Return the [X, Y] coordinate for the center point of the cell that contains the specified text.  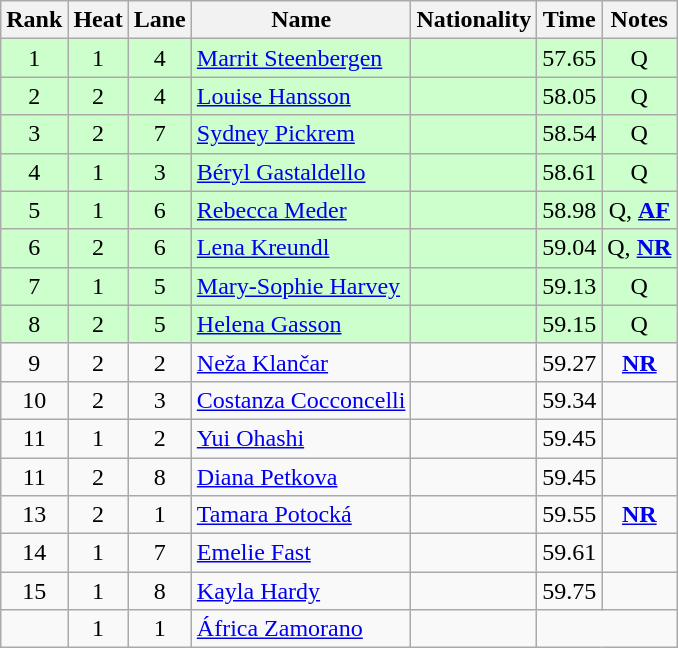
59.34 [570, 400]
59.15 [570, 324]
Name [301, 20]
Helena Gasson [301, 324]
Yui Ohashi [301, 438]
Rebecca Meder [301, 210]
14 [34, 553]
Louise Hansson [301, 96]
13 [34, 515]
Heat [98, 20]
Neža Klančar [301, 362]
Rank [34, 20]
59.61 [570, 553]
Mary-Sophie Harvey [301, 286]
59.75 [570, 591]
Sydney Pickrem [301, 134]
10 [34, 400]
15 [34, 591]
Time [570, 20]
Lane [160, 20]
Notes [640, 20]
Emelie Fast [301, 553]
58.98 [570, 210]
59.55 [570, 515]
9 [34, 362]
Lena Kreundl [301, 248]
Kayla Hardy [301, 591]
Béryl Gastaldello [301, 172]
58.61 [570, 172]
Q, AF [640, 210]
59.27 [570, 362]
Nationality [474, 20]
África Zamorano [301, 629]
Costanza Cocconcelli [301, 400]
57.65 [570, 58]
59.13 [570, 286]
59.04 [570, 248]
Q, NR [640, 248]
Marrit Steenbergen [301, 58]
Tamara Potocká [301, 515]
58.54 [570, 134]
Diana Petkova [301, 477]
58.05 [570, 96]
